Provide the [x, y] coordinate of the cell's center where the given text is located.  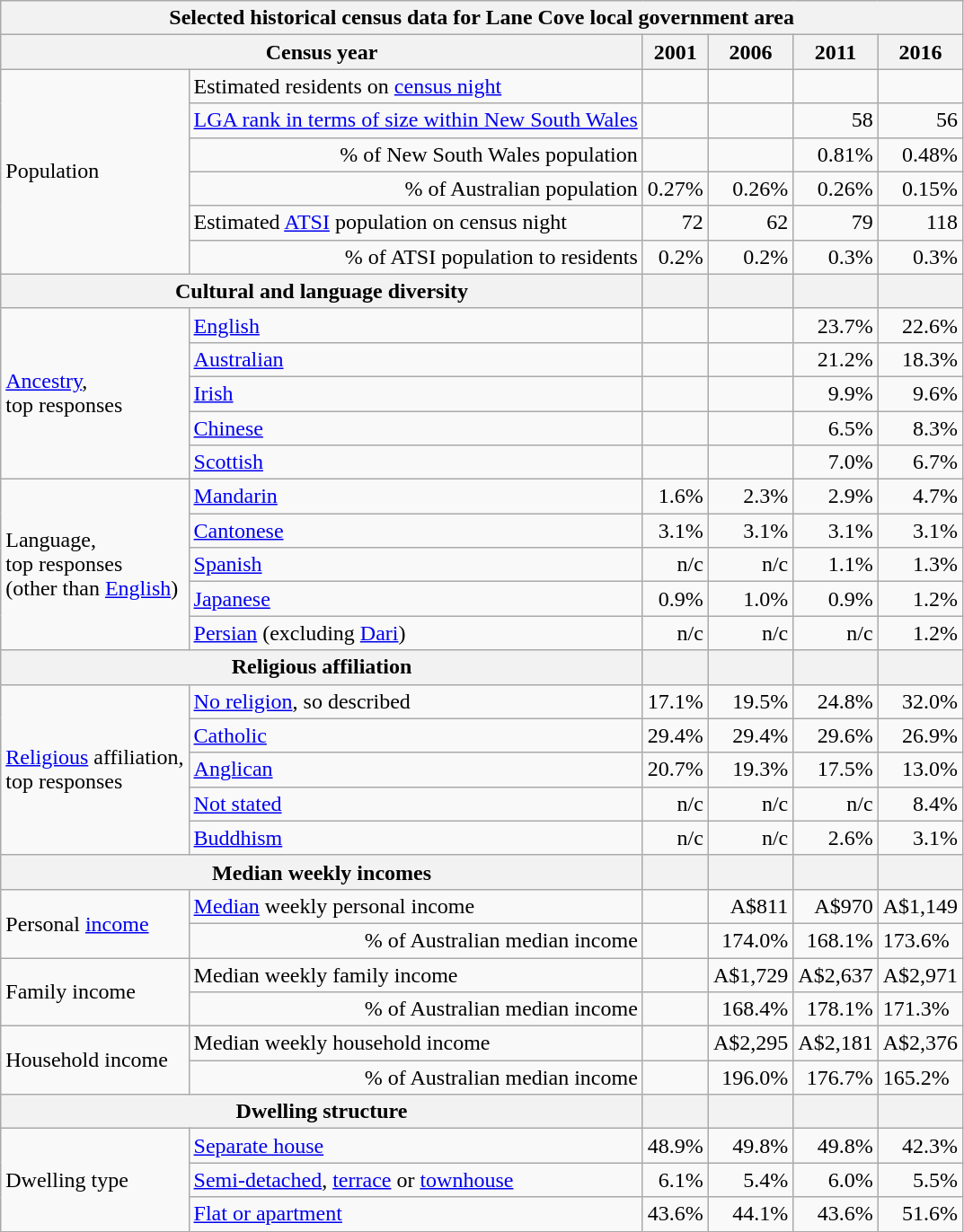
Buddhism [415, 838]
165.2% [920, 1078]
2.6% [836, 838]
Catholic [415, 735]
23.7% [836, 325]
Flat or apartment [415, 1214]
Not stated [415, 804]
No religion, so described [415, 701]
2.9% [836, 497]
196.0% [750, 1078]
4.7% [920, 497]
173.6% [920, 940]
62 [750, 223]
Spanish [415, 565]
2016 [920, 52]
A$2,181 [836, 1043]
32.0% [920, 701]
Religious affiliation [322, 667]
A$2,295 [750, 1043]
7.0% [836, 462]
22.6% [920, 325]
Separate house [415, 1146]
9.9% [836, 393]
A$2,637 [836, 974]
0.27% [676, 189]
Japanese [415, 599]
6.0% [836, 1180]
51.6% [920, 1214]
0.81% [836, 154]
118 [920, 223]
44.1% [750, 1214]
Language,top responses(other than English) [95, 565]
24.8% [836, 701]
58 [836, 120]
48.9% [676, 1146]
18.3% [920, 359]
Australian [415, 359]
2.3% [750, 497]
Cultural and language diversity [322, 291]
5.5% [920, 1180]
21.2% [836, 359]
42.3% [920, 1146]
5.4% [750, 1180]
LGA rank in terms of size within New South Wales [415, 120]
17.5% [836, 770]
Ancestry,top responses [95, 393]
1.0% [750, 599]
Family income [95, 991]
Chinese [415, 428]
6.5% [836, 428]
Anglican [415, 770]
171.3% [920, 1009]
% of ATSI population to residents [415, 257]
19.5% [750, 701]
26.9% [920, 735]
% of Australian population [415, 189]
72 [676, 223]
Selected historical census data for Lane Cove local government area [482, 18]
Median weekly incomes [322, 872]
19.3% [750, 770]
6.7% [920, 462]
Population [95, 172]
Dwelling type [95, 1180]
174.0% [750, 940]
0.48% [920, 154]
Cantonese [415, 531]
Dwelling structure [322, 1112]
168.4% [750, 1009]
Semi-detached, terrace or townhouse [415, 1180]
Irish [415, 393]
2011 [836, 52]
8.4% [920, 804]
Personal income [95, 923]
9.6% [920, 393]
A$2,376 [920, 1043]
Census year [322, 52]
8.3% [920, 428]
Religious affiliation,top responses [95, 770]
A$811 [750, 906]
1.6% [676, 497]
17.1% [676, 701]
Household income [95, 1060]
176.7% [836, 1078]
A$1,149 [920, 906]
Scottish [415, 462]
A$970 [836, 906]
6.1% [676, 1180]
20.7% [676, 770]
2006 [750, 52]
79 [836, 223]
1.3% [920, 565]
% of New South Wales population [415, 154]
A$2,971 [920, 974]
29.6% [836, 735]
1.1% [836, 565]
Estimated ATSI population on census night [415, 223]
Median weekly household income [415, 1043]
English [415, 325]
A$1,729 [750, 974]
168.1% [836, 940]
Mandarin [415, 497]
13.0% [920, 770]
178.1% [836, 1009]
Median weekly family income [415, 974]
56 [920, 120]
Estimated residents on census night [415, 86]
0.15% [920, 189]
Median weekly personal income [415, 906]
Persian (excluding Dari) [415, 633]
2001 [676, 52]
